Return [x, y] of the center of cell containing provided text 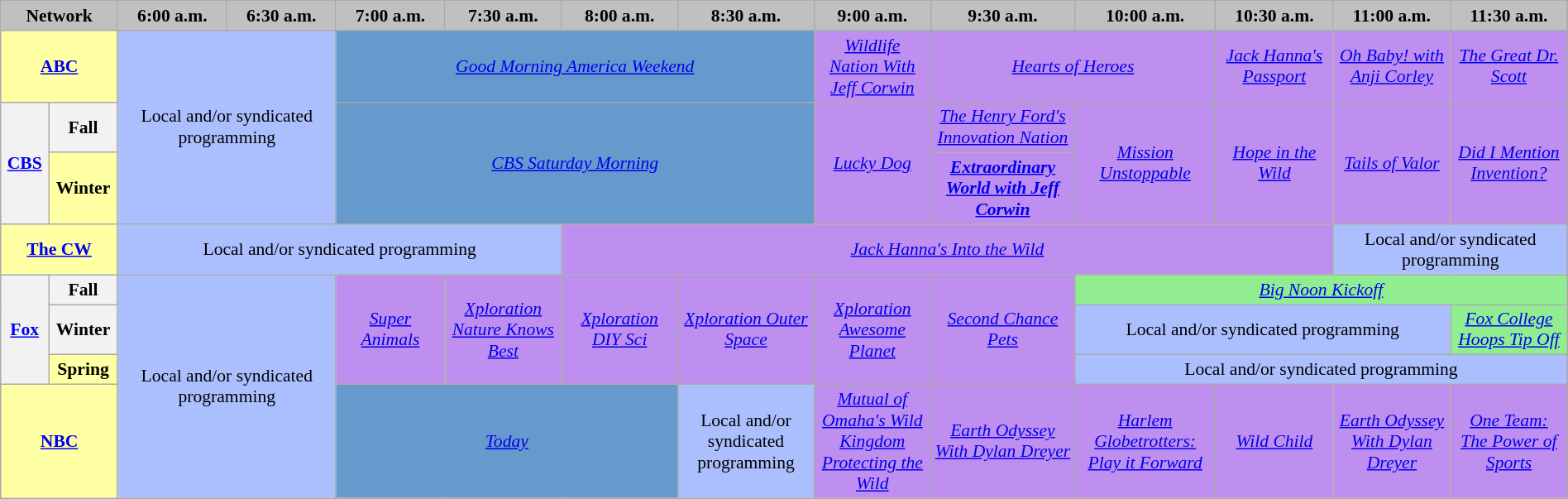
7:00 a.m. [390, 16]
Spring [84, 370]
The CW [60, 250]
9:30 a.m. [1002, 16]
Did I Mention Invention? [1509, 163]
Second Chance Pets [1002, 329]
Mission Unstoppable [1145, 163]
Mutual of Omaha's Wild Kingdom Protecting the Wild [872, 442]
Xploration Outer Space [746, 329]
Lucky Dog [872, 163]
Wild Child [1275, 442]
The Great Dr. Scott [1509, 66]
Xploration Awesome Planet [872, 329]
Oh Baby! with Anji Corley [1391, 66]
Jack Hanna's Into the Wild [948, 250]
Fox [25, 329]
Xploration DIY Sci [620, 329]
Extraordinary World with Jeff Corwin [1002, 189]
9:00 a.m. [872, 16]
ABC [60, 66]
One Team: The Power of Sports [1509, 442]
7:30 a.m. [503, 16]
The Henry Ford's Innovation Nation [1002, 127]
10:30 a.m. [1275, 16]
CBS Saturday Morning [575, 163]
Big Noon Kickoff [1322, 290]
Hope in the Wild [1275, 163]
11:30 a.m. [1509, 16]
Tails of Valor [1391, 163]
11:00 a.m. [1391, 16]
Wildlife Nation With Jeff Corwin [872, 66]
8:30 a.m. [746, 16]
Super Animals [390, 329]
Fox College Hoops Tip Off [1509, 329]
CBS [25, 163]
6:30 a.m. [281, 16]
Hearts of Heroes [1073, 66]
Today [506, 442]
6:00 a.m. [172, 16]
Xploration Nature Knows Best [503, 329]
Network [60, 16]
Harlem Globetrotters: Play it Forward [1145, 442]
10:00 a.m. [1145, 16]
Good Morning America Weekend [575, 66]
NBC [60, 442]
Jack Hanna's Passport [1275, 66]
8:00 a.m. [620, 16]
